Scan for the cell matching the given text and deliver its [X, Y] coordinate at center. 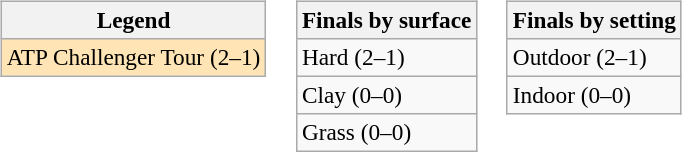
Legend [133, 20]
Clay (0–0) [387, 95]
Grass (0–0) [387, 133]
ATP Challenger Tour (2–1) [133, 57]
Finals by surface [387, 20]
Hard (2–1) [387, 57]
Indoor (0–0) [594, 95]
Finals by setting [594, 20]
Outdoor (2–1) [594, 57]
